Locate the cell with the specified text and output its [x, y] center coordinate. 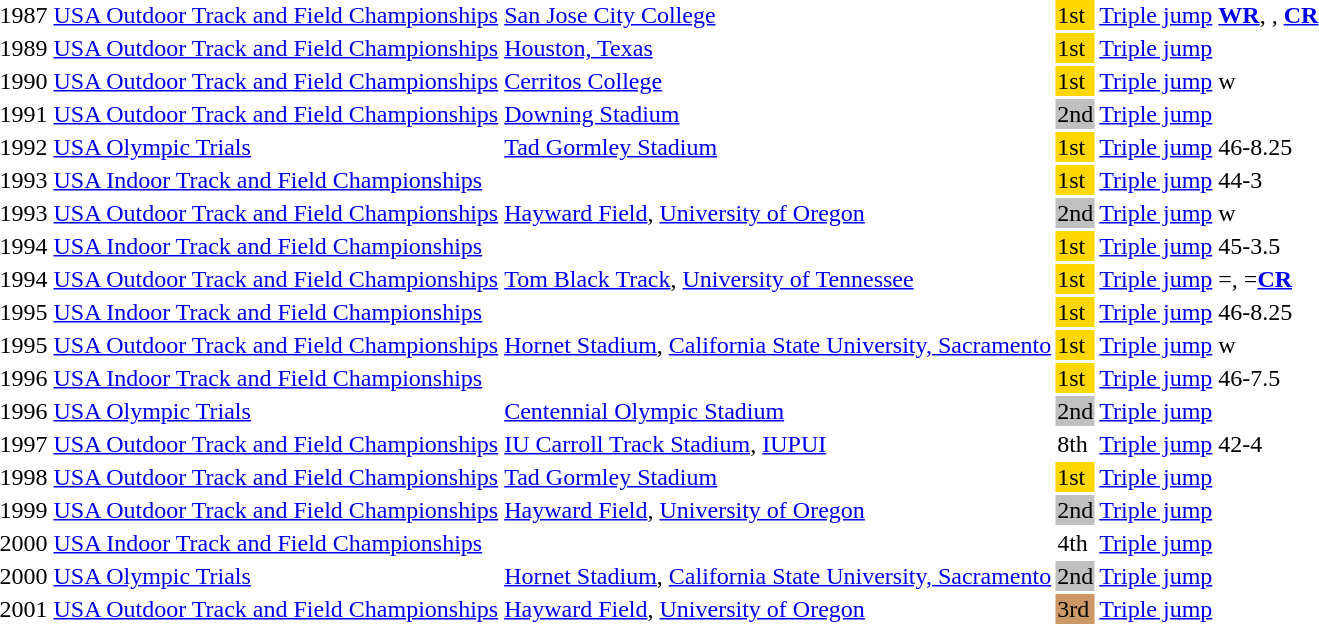
San Jose City College [778, 15]
4th [1076, 543]
Centennial Olympic Stadium [778, 411]
Houston, Texas [778, 48]
Downing Stadium [778, 114]
Cerritos College [778, 81]
IU Carroll Track Stadium, IUPUI [778, 444]
3rd [1076, 609]
Tom Black Track, University of Tennessee [778, 279]
8th [1076, 444]
